Search for the cell housing the specified text and yield its [x, y] center coordinate. 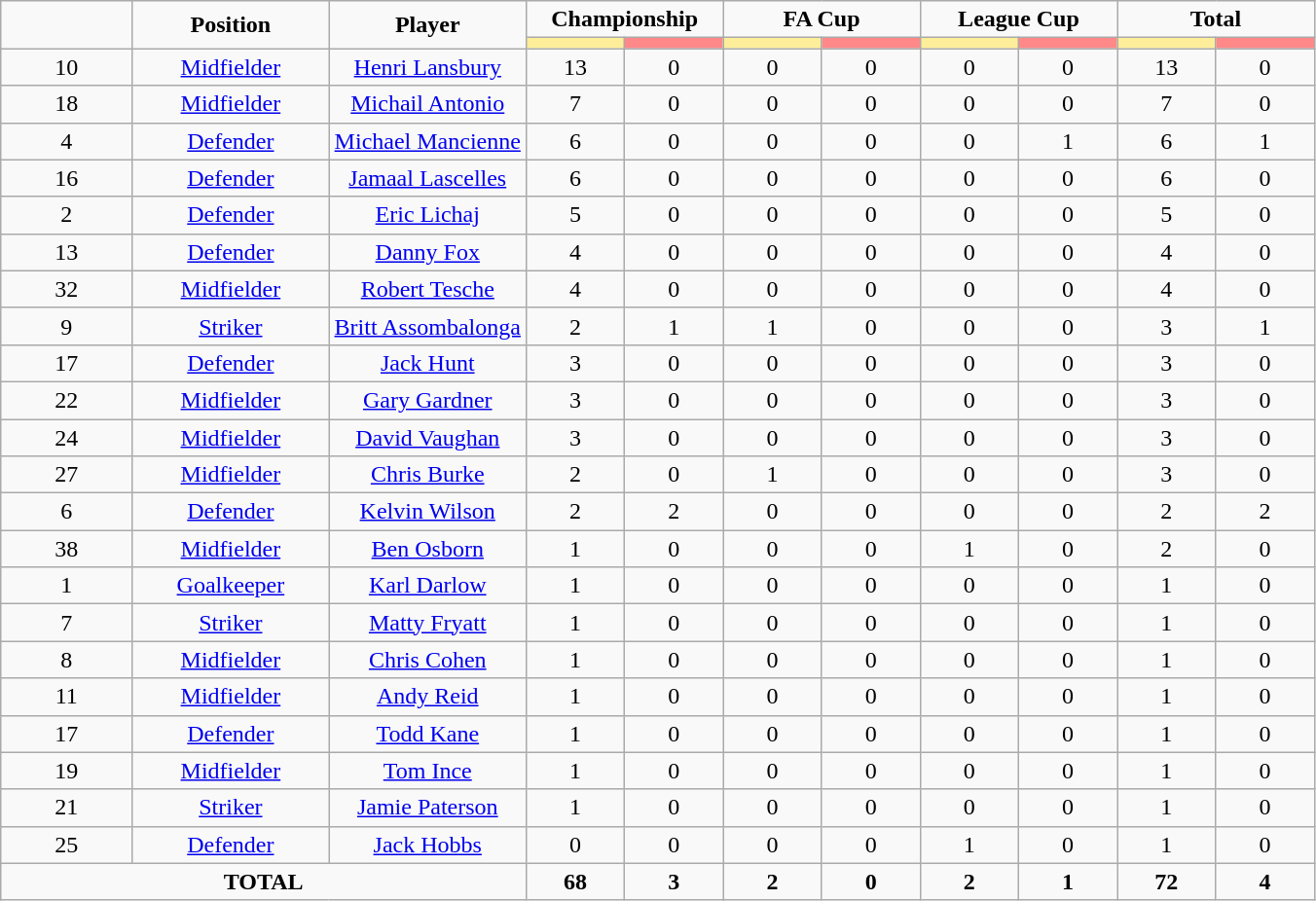
32 [66, 289]
TOTAL [264, 882]
Jack Hobbs [427, 845]
8 [66, 660]
Michail Antonio [427, 104]
Chris Cohen [427, 660]
18 [66, 104]
Henri Lansbury [427, 67]
16 [66, 178]
Jack Hunt [427, 363]
Position [231, 25]
Ben Osborn [427, 549]
Karl Darlow [427, 586]
Chris Burke [427, 475]
24 [66, 437]
19 [66, 771]
10 [66, 67]
Andy Reid [427, 697]
Gary Gardner [427, 400]
22 [66, 400]
Jamaal Lascelles [427, 178]
David Vaughan [427, 437]
Britt Assombalonga [427, 326]
Eric Lichaj [427, 215]
11 [66, 697]
25 [66, 845]
Player [427, 25]
Championship [624, 19]
Michael Mancienne [427, 141]
Total [1216, 19]
9 [66, 326]
Kelvin Wilson [427, 512]
Jamie Paterson [427, 808]
Goalkeeper [231, 586]
Matty Fryatt [427, 623]
27 [66, 475]
FA Cup [822, 19]
Todd Kane [427, 734]
72 [1166, 882]
League Cup [1018, 19]
21 [66, 808]
Tom Ince [427, 771]
Danny Fox [427, 252]
68 [574, 882]
38 [66, 549]
Robert Tesche [427, 289]
